Scan for the cell matching the given text and deliver its [X, Y] coordinate at center. 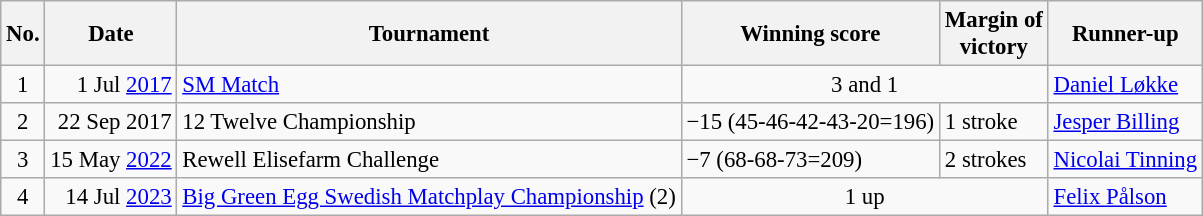
Felix Pålson [1125, 197]
Winning score [810, 34]
Big Green Egg Swedish Matchplay Championship (2) [429, 197]
22 Sep 2017 [111, 122]
1 [23, 85]
14 Jul 2023 [111, 197]
Nicolai Tinning [1125, 160]
Daniel Løkke [1125, 85]
SM Match [429, 85]
4 [23, 197]
Tournament [429, 34]
3 [23, 160]
Jesper Billing [1125, 122]
1 up [864, 197]
No. [23, 34]
−7 (68-68-73=209) [810, 160]
1 stroke [994, 122]
Runner-up [1125, 34]
15 May 2022 [111, 160]
Rewell Elisefarm Challenge [429, 160]
3 and 1 [864, 85]
1 Jul 2017 [111, 85]
12 Twelve Championship [429, 122]
Margin ofvictory [994, 34]
Date [111, 34]
−15 (45-46-42-43-20=196) [810, 122]
2 strokes [994, 160]
2 [23, 122]
